Locate the cell with the specified text and output its [X, Y] center coordinate. 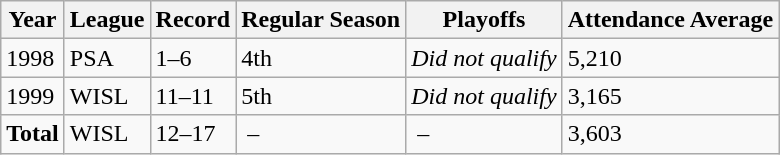
3,165 [670, 96]
1998 [33, 58]
PSA [107, 58]
1999 [33, 96]
Playoffs [484, 20]
5,210 [670, 58]
1–6 [193, 58]
11–11 [193, 96]
3,603 [670, 134]
League [107, 20]
5th [321, 96]
Year [33, 20]
Record [193, 20]
Total [33, 134]
Regular Season [321, 20]
Attendance Average [670, 20]
4th [321, 58]
12–17 [193, 134]
